For the text-containing cell, return its midpoint in (x, y) coordinate format. 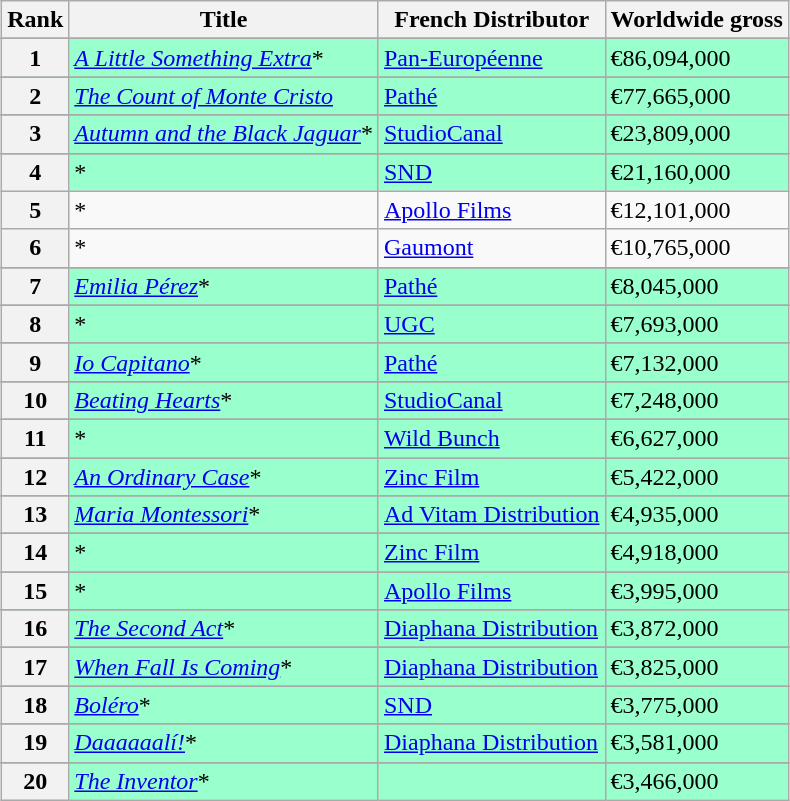
The Second Act* (224, 629)
6 (36, 248)
8 (36, 324)
Daaaaaalí!* (224, 743)
The Count of Monte Cristo (224, 96)
10 (36, 400)
€3,466,000 (696, 781)
A Little Something Extra* (224, 58)
When Fall Is Coming* (224, 667)
Pan-Européenne (492, 58)
18 (36, 705)
Maria Montessori* (224, 515)
€77,665,000 (696, 96)
€23,809,000 (696, 134)
UGC (492, 324)
€3,825,000 (696, 667)
€7,248,000 (696, 400)
€3,872,000 (696, 629)
€4,935,000 (696, 515)
Autumn and the Black Jaguar* (224, 134)
14 (36, 553)
Title (224, 20)
4 (36, 172)
An Ordinary Case* (224, 477)
Io Capitano* (224, 362)
€3,775,000 (696, 705)
€21,160,000 (696, 172)
Boléro* (224, 705)
Gaumont (492, 248)
20 (36, 781)
The Inventor* (224, 781)
€3,995,000 (696, 591)
€6,627,000 (696, 438)
Worldwide gross (696, 20)
Ad Vitam Distribution (492, 515)
€5,422,000 (696, 477)
€86,094,000 (696, 58)
17 (36, 667)
Beating Hearts* (224, 400)
1 (36, 58)
€3,581,000 (696, 743)
11 (36, 438)
Wild Bunch (492, 438)
€12,101,000 (696, 210)
5 (36, 210)
2 (36, 96)
12 (36, 477)
€7,693,000 (696, 324)
€10,765,000 (696, 248)
7 (36, 286)
16 (36, 629)
€8,045,000 (696, 286)
€7,132,000 (696, 362)
13 (36, 515)
French Distributor (492, 20)
19 (36, 743)
9 (36, 362)
Emilia Pérez* (224, 286)
Rank (36, 20)
15 (36, 591)
€4,918,000 (696, 553)
3 (36, 134)
